Scan for the cell matching the given text and deliver its (x, y) coordinate at center. 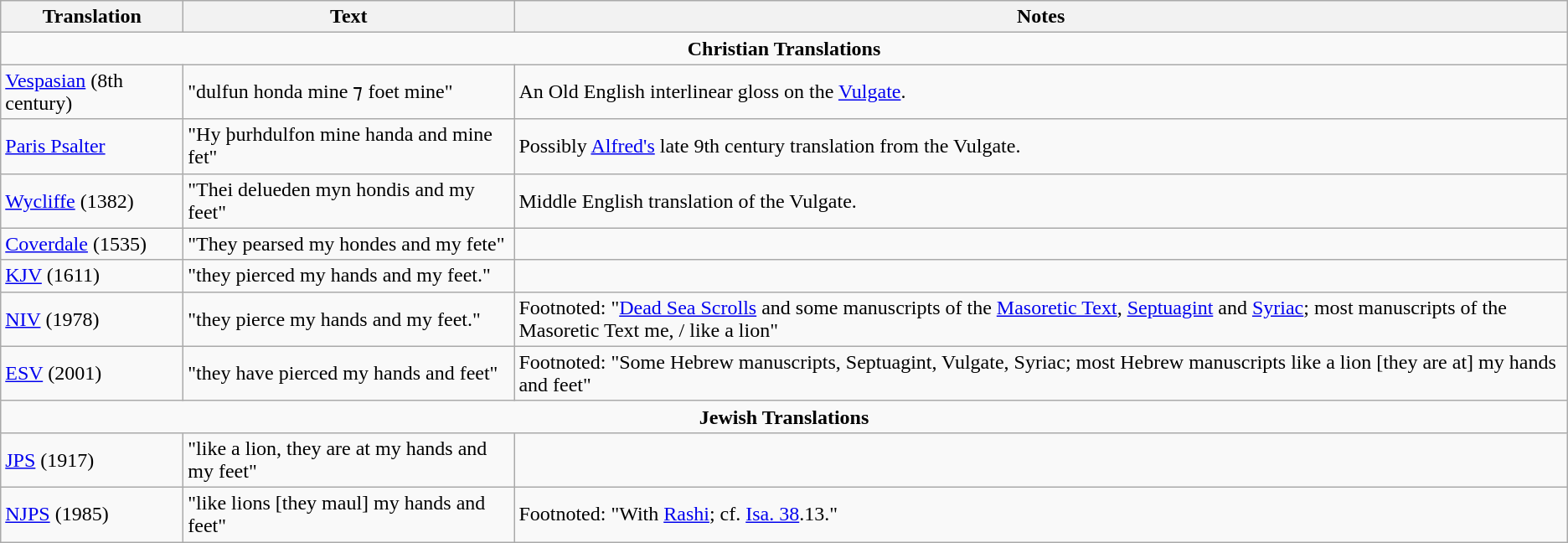
NJPS (1985) (92, 515)
"Hy þurhdulfon mine handa and mine fet" (348, 146)
Text (348, 17)
NIV (1978) (92, 318)
Wycliffe (1382) (92, 201)
Christian Translations (784, 49)
"they pierced my hands and my feet." (348, 276)
Vespasian (8th century) (92, 92)
"They pearsed my hondes and my fete" (348, 244)
An Old English interlinear gloss on the Vulgate. (1040, 92)
Jewish Translations (784, 416)
"dulfun honda mine ⁊ foet mine" (348, 92)
Footnoted: "Some Hebrew manuscripts, Septuagint, Vulgate, Syriac; most Hebrew manuscripts like a lion [they are at] my hands and feet" (1040, 374)
Notes (1040, 17)
JPS (1917) (92, 459)
"like a lion, they are at my hands and my feet" (348, 459)
"Thei delueden myn hondis and my feet" (348, 201)
"they pierce my hands and my feet." (348, 318)
KJV (1611) (92, 276)
Footnoted: "With Rashi; cf. Isa. 38.13." (1040, 515)
Coverdale (1535) (92, 244)
Middle English translation of the Vulgate. (1040, 201)
"they have pierced my hands and feet" (348, 374)
Translation (92, 17)
"like lions [they maul] my hands and feet" (348, 515)
Paris Psalter (92, 146)
Possibly Alfred's late 9th century translation from the Vulgate. (1040, 146)
ESV (2001) (92, 374)
